Find where the given text appears and provide that cell's center as (x, y) coordinate. 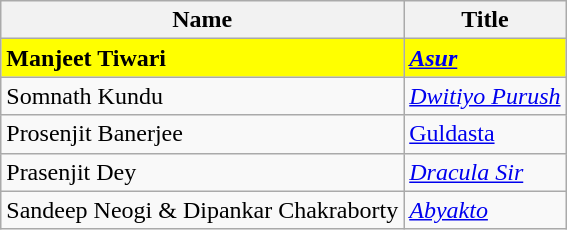
Sandeep Neogi & Dipankar Chakraborty (202, 210)
Abyakto (485, 210)
Dwitiyo Purush (485, 96)
Prasenjit Dey (202, 172)
Title (485, 20)
Asur (485, 58)
Manjeet Tiwari (202, 58)
Name (202, 20)
Somnath Kundu (202, 96)
Prosenjit Banerjee (202, 134)
Guldasta (485, 134)
Dracula Sir (485, 172)
